Scan for the cell matching the given text and deliver its (X, Y) coordinate at center. 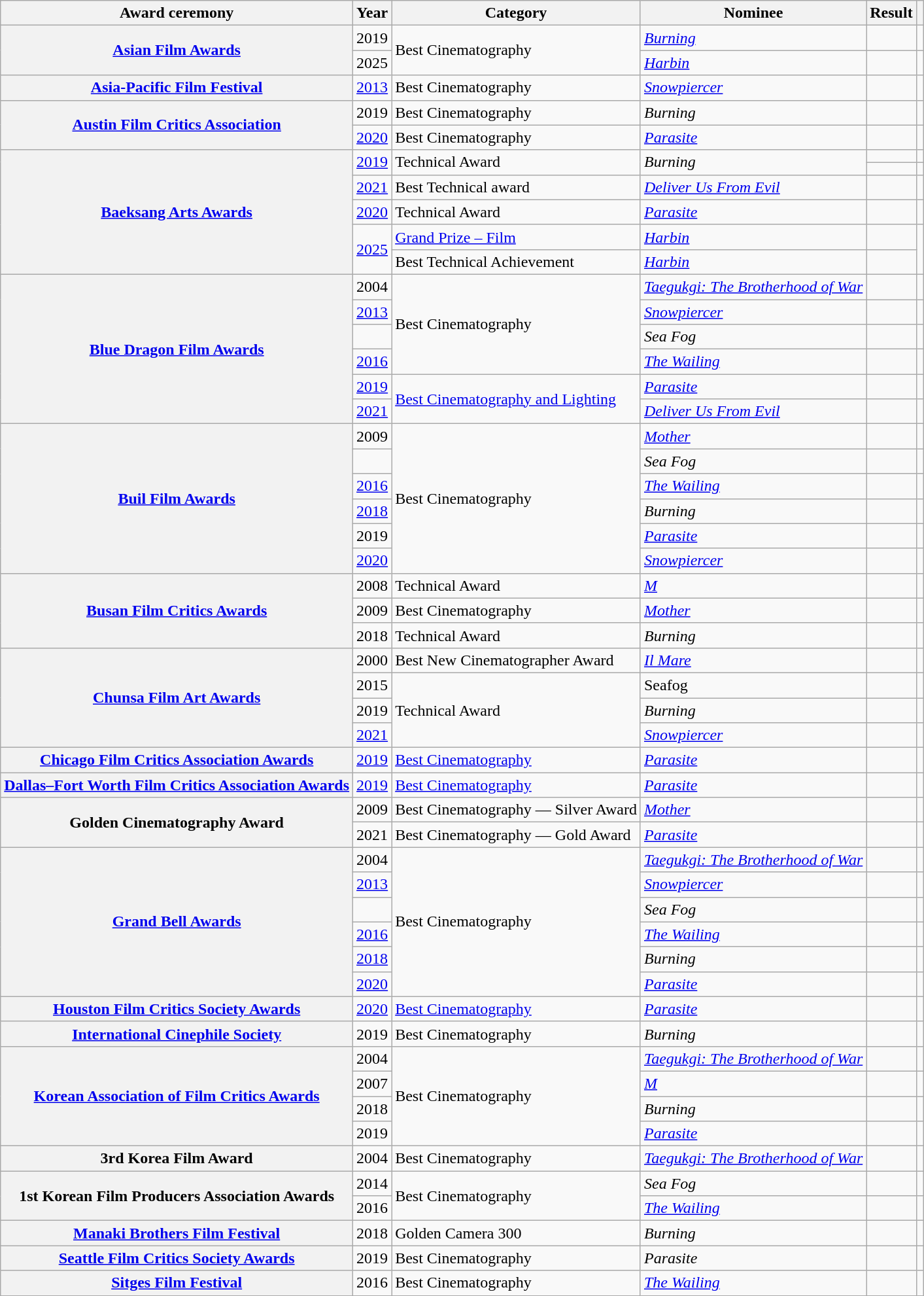
Il Mare (753, 660)
Asian Film Awards (177, 50)
Busan Film Critics Awards (177, 610)
Result (891, 13)
Austin Film Critics Association (177, 125)
Best Cinematography — Silver Award (517, 810)
Best New Cinematographer Award (517, 660)
Seattle Film Critics Society Awards (177, 1258)
Award ceremony (177, 13)
Seafog (753, 685)
2008 (373, 586)
Sitges Film Festival (177, 1283)
International Cinephile Society (177, 1034)
Year (373, 13)
Nominee (753, 13)
Baeksang Arts Awards (177, 212)
Chicago Film Critics Association Awards (177, 760)
Golden Camera 300 (517, 1233)
Dallas–Fort Worth Film Critics Association Awards (177, 785)
Best Cinematography — Gold Award (517, 835)
Category (517, 13)
2007 (373, 1083)
Best Technical award (517, 187)
Asia-Pacific Film Festival (177, 88)
Houston Film Critics Society Awards (177, 1009)
Grand Prize – Film (517, 237)
3rd Korea Film Award (177, 1159)
Golden Cinematography Award (177, 822)
Manaki Brothers Film Festival (177, 1233)
Blue Dragon Film Awards (177, 349)
2015 (373, 685)
Buil Film Awards (177, 499)
2000 (373, 660)
Grand Bell Awards (177, 922)
2014 (373, 1183)
1st Korean Film Producers Association Awards (177, 1196)
Best Technical Achievement (517, 262)
Chunsa Film Art Awards (177, 697)
Korean Association of Film Critics Awards (177, 1096)
Best Cinematography and Lighting (517, 399)
